Return the (x, y) coordinate for the center point of the cell that contains the specified text.  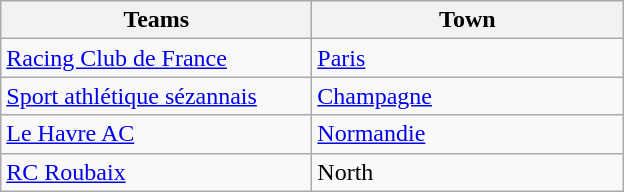
Normandie (468, 134)
Racing Club de France (156, 58)
Teams (156, 20)
RC Roubaix (156, 172)
Town (468, 20)
North (468, 172)
Paris (468, 58)
Sport athlétique sézannais (156, 96)
Le Havre AC (156, 134)
Champagne (468, 96)
